Pinpoint the cell where the given text exists, returning its (x, y) midpoint coordinate. 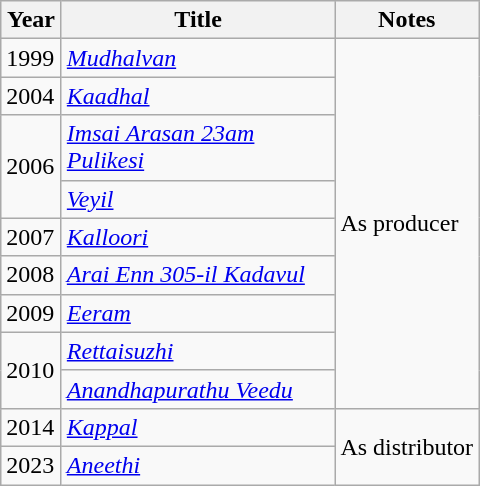
2023 (32, 465)
Year (32, 20)
2006 (32, 166)
2014 (32, 427)
As producer (407, 224)
Title (198, 20)
1999 (32, 58)
2008 (32, 275)
2010 (32, 370)
2009 (32, 313)
As distributor (407, 446)
Kappal (198, 427)
2004 (32, 96)
Kalloori (198, 237)
Mudhalvan (198, 58)
Aneethi (198, 465)
Imsai Arasan 23am Pulikesi (198, 148)
Eeram (198, 313)
Notes (407, 20)
Anandhapurathu Veedu (198, 389)
Arai Enn 305-il Kadavul (198, 275)
Rettaisuzhi (198, 351)
Kaadhal (198, 96)
Veyil (198, 199)
2007 (32, 237)
